Find where the given text appears and provide that cell's center as (X, Y) coordinate. 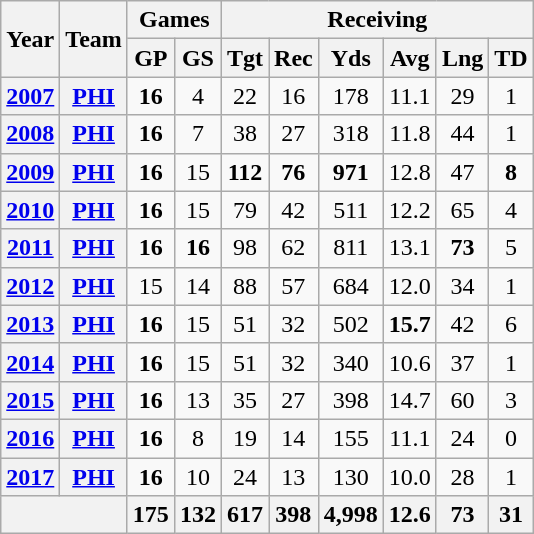
57 (294, 286)
28 (462, 477)
88 (244, 286)
44 (462, 134)
15.7 (410, 324)
34 (462, 286)
Games (174, 20)
37 (462, 362)
2016 (30, 438)
Year (30, 39)
5 (511, 248)
38 (244, 134)
340 (350, 362)
Team (94, 39)
0 (511, 438)
130 (350, 477)
2013 (30, 324)
35 (244, 400)
22 (244, 96)
Yds (350, 58)
2015 (30, 400)
12.0 (410, 286)
13.1 (410, 248)
Receiving (377, 20)
79 (244, 210)
2010 (30, 210)
3 (511, 400)
2008 (30, 134)
4,998 (350, 515)
132 (198, 515)
Lng (462, 58)
617 (244, 515)
12.2 (410, 210)
TD (511, 58)
GP (150, 58)
10.6 (410, 362)
155 (350, 438)
7 (198, 134)
12.8 (410, 172)
65 (462, 210)
Avg (410, 58)
11.8 (410, 134)
112 (244, 172)
10.0 (410, 477)
511 (350, 210)
31 (511, 515)
2011 (30, 248)
47 (462, 172)
Tgt (244, 58)
971 (350, 172)
318 (350, 134)
12.6 (410, 515)
6 (511, 324)
62 (294, 248)
60 (462, 400)
14.7 (410, 400)
2014 (30, 362)
811 (350, 248)
29 (462, 96)
2007 (30, 96)
Rec (294, 58)
10 (198, 477)
GS (198, 58)
2017 (30, 477)
2009 (30, 172)
502 (350, 324)
2012 (30, 286)
19 (244, 438)
76 (294, 172)
98 (244, 248)
178 (350, 96)
175 (150, 515)
684 (350, 286)
